Capture the cell that displays the provided text and extract its [X, Y] central coordinate. 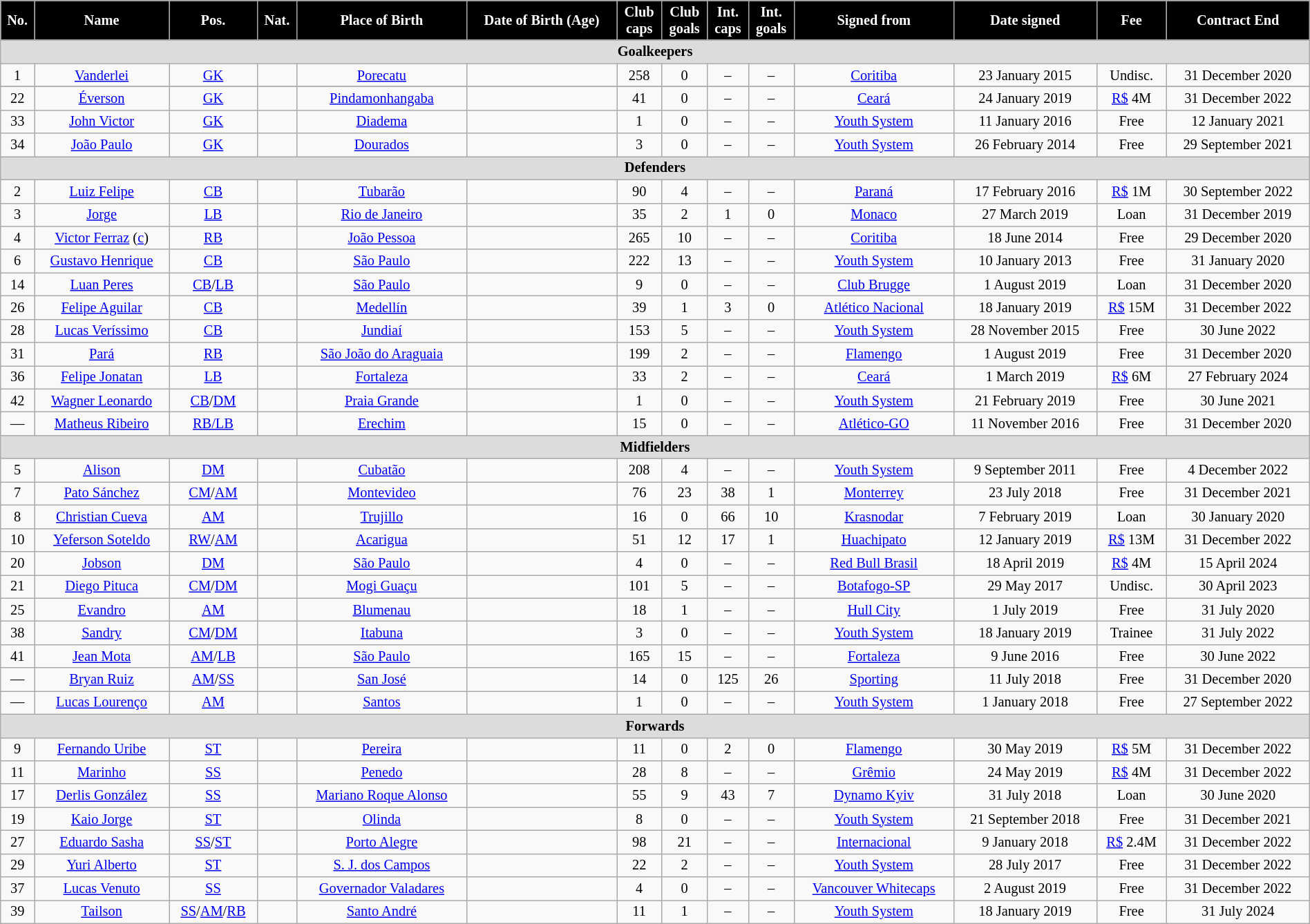
Victor Ferraz (c) [102, 238]
30 June 2021 [1238, 401]
9 June 2016 [1025, 656]
10 January 2013 [1025, 261]
Alison [102, 470]
Pereira [381, 749]
Santo André [381, 912]
Montevideo [381, 493]
258 [640, 75]
Fee [1132, 20]
Clubgoals [685, 20]
R$ 1M [1132, 191]
Mogi Guaçu [381, 586]
18 [640, 610]
31 January 2020 [1238, 261]
27 February 2024 [1238, 377]
Lucas Veríssimo [102, 331]
Santos [381, 702]
30 May 2019 [1025, 749]
28 July 2017 [1025, 865]
Trainee [1132, 633]
Wagner Leonardo [102, 401]
Medellín [381, 307]
17 February 2016 [1025, 191]
Olinda [381, 819]
Porto Alegre [381, 842]
30 September 2022 [1238, 191]
Blumenau [381, 610]
12 January 2019 [1025, 540]
98 [640, 842]
1 March 2019 [1025, 377]
Date signed [1025, 20]
24 May 2019 [1025, 772]
Lucas Venuto [102, 889]
SS/ST [213, 842]
Jean Mota [102, 656]
Éverson [102, 98]
Felipe Jonatan [102, 377]
Penedo [381, 772]
Tubarão [381, 191]
Defenders [655, 168]
Jobson [102, 563]
21 September 2018 [1025, 819]
Luiz Felipe [102, 191]
Eduardo Sasha [102, 842]
Christian Cueva [102, 517]
Porecatu [381, 75]
Felipe Aguilar [102, 307]
6 [18, 261]
29 December 2020 [1238, 238]
Derlis González [102, 796]
23 July 2018 [1025, 493]
Nat. [276, 20]
55 [640, 796]
12 January 2021 [1238, 122]
No. [18, 20]
31 July 2022 [1238, 633]
23 [685, 493]
San José [381, 680]
Jorge [102, 215]
Yuri Alberto [102, 865]
Internacional [873, 842]
Int.goals [771, 20]
RW/AM [213, 540]
37 [18, 889]
90 [640, 191]
9 September 2011 [1025, 470]
18 April 2019 [1025, 563]
76 [640, 493]
John Victor [102, 122]
222 [640, 261]
Evandro [102, 610]
31 [18, 354]
Sandry [102, 633]
Huachipato [873, 540]
208 [640, 470]
Monaco [873, 215]
199 [640, 354]
AM/LB [213, 656]
S. J. dos Campos [381, 865]
153 [640, 331]
Mariano Roque Alonso [381, 796]
Date of Birth (Age) [542, 20]
51 [640, 540]
27 [18, 842]
Red Bull Brasil [873, 563]
30 January 2020 [1238, 517]
Bryan Ruiz [102, 680]
29 September 2021 [1238, 145]
28 November 2015 [1025, 331]
Yeferson Soteldo [102, 540]
Club Brugge [873, 285]
Krasnodar [873, 517]
31 July 2018 [1025, 796]
43 [728, 796]
João Pessoa [381, 238]
Matheus Ribeiro [102, 423]
Forwards [655, 726]
Goalkeepers [655, 52]
265 [640, 238]
Pará [102, 354]
27 March 2019 [1025, 215]
7 February 2019 [1025, 517]
Vancouver Whitecaps [873, 889]
36 [18, 377]
Pindamonhangaba [381, 98]
9 January 2018 [1025, 842]
25 [18, 610]
11 January 2016 [1025, 122]
Luan Peres [102, 285]
Vanderlei [102, 75]
Place of Birth [381, 20]
Diadema [381, 122]
R$ 13M [1132, 540]
Tailson [102, 912]
Rio de Janeiro [381, 215]
30 April 2023 [1238, 586]
19 [18, 819]
R$ 6M [1132, 377]
35 [640, 215]
Fernando Uribe [102, 749]
29 [18, 865]
24 January 2019 [1025, 98]
Praia Grande [381, 401]
Trujillo [381, 517]
34 [18, 145]
165 [640, 656]
11 November 2016 [1025, 423]
66 [728, 517]
Dynamo Kyiv [873, 796]
Monterrey [873, 493]
AM/SS [213, 680]
Pos. [213, 20]
31 July 2024 [1238, 912]
125 [728, 680]
Governador Valadares [381, 889]
27 September 2022 [1238, 702]
SS/AM/RB [213, 912]
42 [18, 401]
R$ 5M [1132, 749]
29 May 2017 [1025, 586]
Clubcaps [640, 20]
Itabuna [381, 633]
4 December 2022 [1238, 470]
Pato Sánchez [102, 493]
Kaio Jorge [102, 819]
Dourados [381, 145]
João Paulo [102, 145]
Marinho [102, 772]
Lucas Lourenço [102, 702]
23 January 2015 [1025, 75]
Diego Pituca [102, 586]
31 December 2019 [1238, 215]
31 July 2020 [1238, 610]
R$ 2.4M [1132, 842]
Grêmio [873, 772]
Hull City [873, 610]
12 [685, 540]
Jundiaí [381, 331]
Name [102, 20]
21 February 2019 [1025, 401]
16 [640, 517]
101 [640, 586]
Botafogo-SP [873, 586]
R$ 15M [1132, 307]
2 August 2019 [1025, 889]
CB/DM [213, 401]
Acarigua [381, 540]
Int.caps [728, 20]
São João do Araguaia [381, 354]
RB/LB [213, 423]
18 June 2014 [1025, 238]
Paraná [873, 191]
15 April 2024 [1238, 563]
Signed from [873, 20]
1 July 2019 [1025, 610]
Midfielders [655, 447]
Sporting [873, 680]
Erechim [381, 423]
26 February 2014 [1025, 145]
Atlético Nacional [873, 307]
13 [685, 261]
Contract End [1238, 20]
1 January 2018 [1025, 702]
20 [18, 563]
CM/AM [213, 493]
11 July 2018 [1025, 680]
CB/LB [213, 285]
Gustavo Henrique [102, 261]
Atlético-GO [873, 423]
Cubatão [381, 470]
30 June 2020 [1238, 796]
